For the text-containing cell, return its midpoint in [x, y] coordinate format. 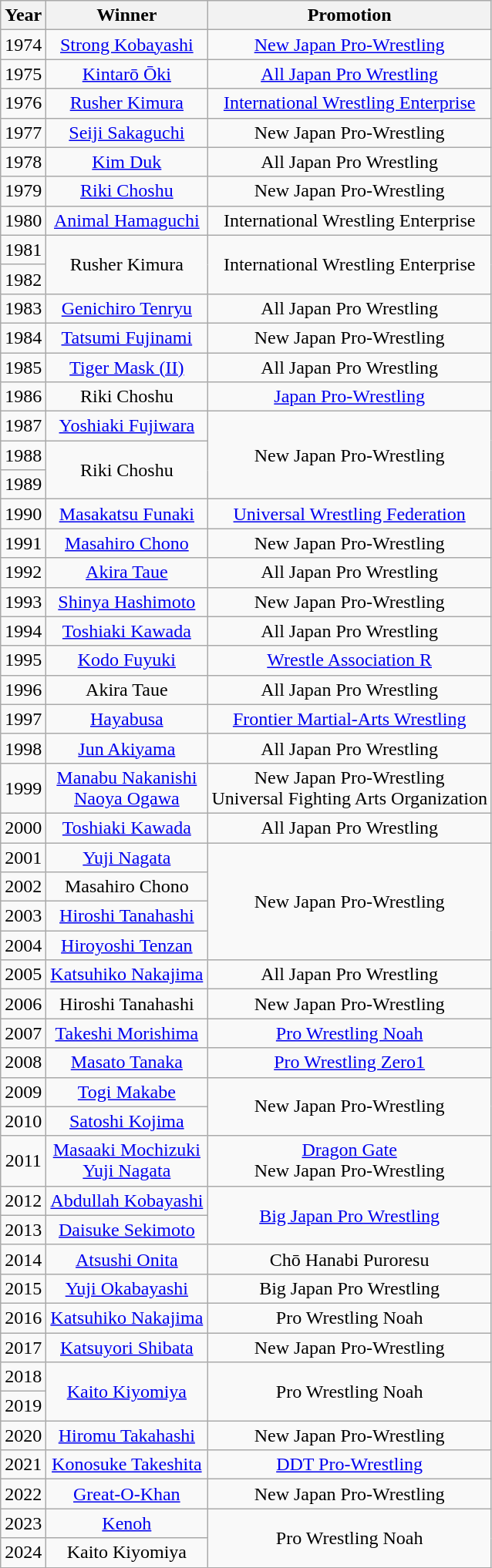
Togi Makabe [126, 1092]
1987 [23, 426]
Winner [126, 15]
Chō Hanabi Puroresu [350, 1259]
Hayabusa [126, 719]
Hiroyoshi Tenzan [126, 945]
2015 [23, 1288]
Hiromu Takahashi [126, 1435]
Abdullah Kobayashi [126, 1200]
1977 [23, 133]
1988 [23, 455]
Wrestle Association R [350, 660]
1983 [23, 308]
Daisuke Sekimoto [126, 1230]
2009 [23, 1092]
Kintarō Ōki [126, 74]
Kodo Fuyuki [126, 660]
Atsushi Onita [126, 1259]
1990 [23, 514]
2010 [23, 1121]
Yuji Nagata [126, 858]
1986 [23, 397]
2011 [23, 1160]
2005 [23, 975]
Japan Pro-Wrestling [350, 397]
1975 [23, 74]
Promotion [350, 15]
Tiger Mask (II) [126, 368]
Great-O-Khan [126, 1494]
2008 [23, 1063]
2018 [23, 1377]
Kenoh [126, 1523]
2000 [23, 828]
Pro Wrestling Zero1 [350, 1063]
2024 [23, 1553]
Konosuke Takeshita [126, 1465]
2007 [23, 1033]
Yuji Okabayashi [126, 1288]
2012 [23, 1200]
Tatsumi Fujinami [126, 337]
1997 [23, 719]
2006 [23, 1004]
2001 [23, 858]
Frontier Martial-Arts Wrestling [350, 719]
Dragon GateNew Japan Pro-Wrestling [350, 1160]
1999 [23, 787]
1982 [23, 279]
Satoshi Kojima [126, 1121]
Universal Wrestling Federation [350, 514]
Manabu NakanishiNaoya Ogawa [126, 787]
2014 [23, 1259]
Seiji Sakaguchi [126, 133]
2013 [23, 1230]
2021 [23, 1465]
1996 [23, 690]
1991 [23, 543]
Year [23, 15]
1989 [23, 485]
1976 [23, 103]
1994 [23, 631]
Kim Duk [126, 162]
Katsuyori Shibata [126, 1348]
Genichiro Tenryu [126, 308]
Masato Tanaka [126, 1063]
1979 [23, 191]
Jun Akiyama [126, 748]
DDT Pro-Wrestling [350, 1465]
2019 [23, 1406]
2004 [23, 945]
1992 [23, 572]
Yoshiaki Fujiwara [126, 426]
2020 [23, 1435]
Masakatsu Funaki [126, 514]
2003 [23, 916]
Masaaki MochizukiYuji Nagata [126, 1160]
2022 [23, 1494]
2016 [23, 1318]
1974 [23, 45]
2017 [23, 1348]
Animal Hamaguchi [126, 220]
1981 [23, 250]
Shinya Hashimoto [126, 602]
1998 [23, 748]
1980 [23, 220]
1993 [23, 602]
1995 [23, 660]
Strong Kobayashi [126, 45]
1985 [23, 368]
New Japan Pro-WrestlingUniversal Fighting Arts Organization [350, 787]
1984 [23, 337]
2023 [23, 1523]
2002 [23, 887]
Takeshi Morishima [126, 1033]
1978 [23, 162]
